Return (x, y) of the center of cell containing provided text 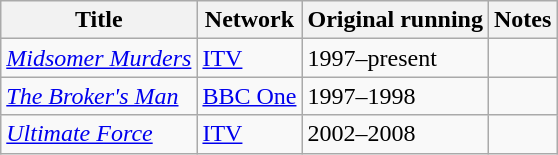
Midsomer Murders (99, 58)
Original running (395, 20)
BBC One (250, 96)
Ultimate Force (99, 134)
Notes (522, 20)
Title (99, 20)
1997–present (395, 58)
1997–1998 (395, 96)
The Broker's Man (99, 96)
Network (250, 20)
2002–2008 (395, 134)
